Return [X, Y] of the center of cell containing provided text 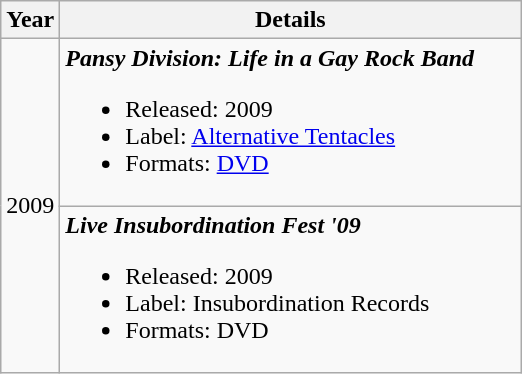
Live Insubordination Fest '09Released: 2009Label: Insubordination RecordsFormats: DVD [290, 290]
Year [30, 20]
2009 [30, 206]
Pansy Division: Life in a Gay Rock BandReleased: 2009Label: Alternative TentaclesFormats: DVD [290, 122]
Details [290, 20]
